Scan for the cell matching the given text and deliver its (X, Y) coordinate at center. 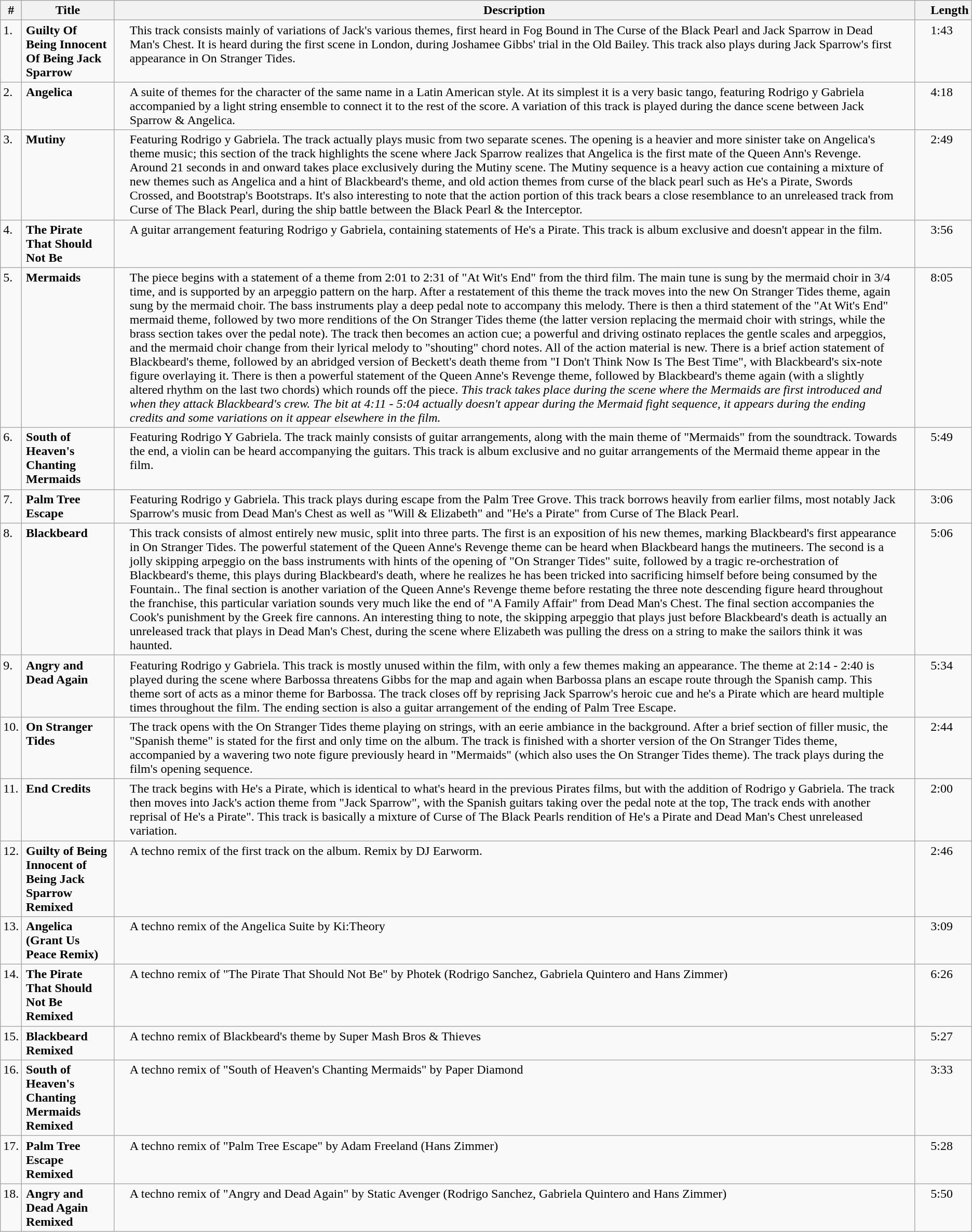
Guilty of Being Innocent of Being Jack Sparrow Remixed (67, 878)
5:27 (943, 1043)
A techno remix of "South of Heaven's Chanting Mermaids" by Paper Diamond (514, 1098)
4:18 (943, 106)
3:33 (943, 1098)
Angry and Dead Again Remixed (67, 1208)
Description (514, 10)
Angry and Dead Again (67, 686)
13. (11, 941)
12. (11, 878)
8. (11, 589)
7. (11, 506)
1:43 (943, 51)
Title (67, 10)
A techno remix of "Angry and Dead Again" by Static Avenger (Rodrigo Sanchez, Gabriela Quintero and Hans Zimmer) (514, 1208)
Palm Tree Escape (67, 506)
11. (11, 809)
10. (11, 748)
9. (11, 686)
2. (11, 106)
3. (11, 175)
14. (11, 995)
Guilty Of Being Innocent Of Being Jack Sparrow (67, 51)
Blackbeard (67, 589)
2:44 (943, 748)
5. (11, 347)
5:49 (943, 458)
On Stranger Tides (67, 748)
2:00 (943, 809)
5:34 (943, 686)
A techno remix of "The Pirate That Should Not Be" by Photek (Rodrigo Sanchez, Gabriela Quintero and Hans Zimmer) (514, 995)
Blackbeard Remixed (67, 1043)
Angelica (Grant Us Peace Remix) (67, 941)
5:28 (943, 1160)
South of Heaven's Chanting Mermaids (67, 458)
6:26 (943, 995)
The Pirate That Should Not Be Remixed (67, 995)
# (11, 10)
5:50 (943, 1208)
End Credits (67, 809)
16. (11, 1098)
2:49 (943, 175)
Mutiny (67, 175)
4. (11, 244)
8:05 (943, 347)
A techno remix of "Palm Tree Escape" by Adam Freeland (Hans Zimmer) (514, 1160)
A techno remix of Blackbeard's theme by Super Mash Bros & Thieves (514, 1043)
Length (943, 10)
1. (11, 51)
6. (11, 458)
Palm Tree Escape Remixed (67, 1160)
5:06 (943, 589)
A techno remix of the Angelica Suite by Ki:Theory (514, 941)
The Pirate That Should Not Be (67, 244)
2:46 (943, 878)
3:09 (943, 941)
18. (11, 1208)
17. (11, 1160)
South of Heaven's Chanting Mermaids Remixed (67, 1098)
3:56 (943, 244)
A techno remix of the first track on the album. Remix by DJ Earworm. (514, 878)
Mermaids (67, 347)
Angelica (67, 106)
15. (11, 1043)
3:06 (943, 506)
